Find where the given text appears and provide that cell's center as (x, y) coordinate. 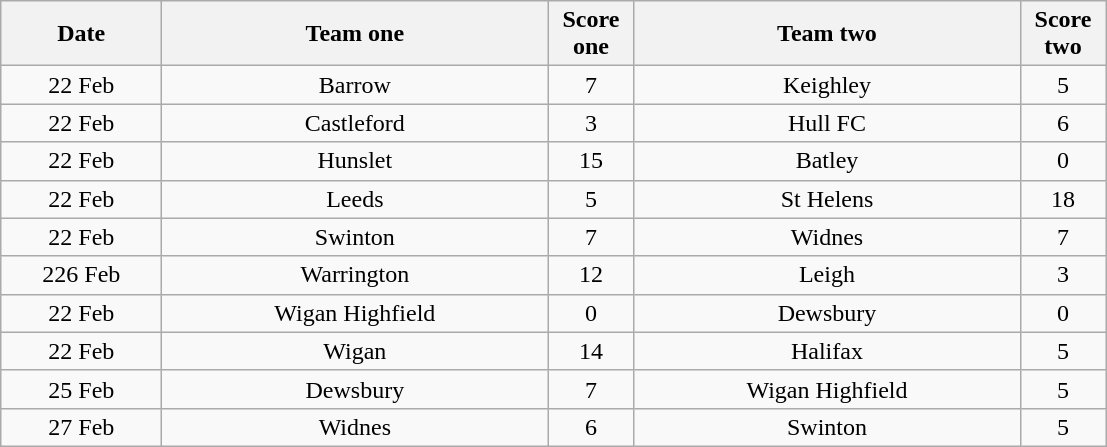
Score two (1063, 34)
Team one (355, 34)
12 (591, 275)
Team two (827, 34)
25 Feb (82, 389)
226 Feb (82, 275)
Leeds (355, 199)
18 (1063, 199)
Warrington (355, 275)
27 Feb (82, 427)
Barrow (355, 85)
Score one (591, 34)
15 (591, 161)
Date (82, 34)
Castleford (355, 123)
Keighley (827, 85)
Batley (827, 161)
St Helens (827, 199)
Hull FC (827, 123)
Leigh (827, 275)
14 (591, 351)
Halifax (827, 351)
Hunslet (355, 161)
Wigan (355, 351)
